Pinpoint the cell where the given text exists, returning its [X, Y] midpoint coordinate. 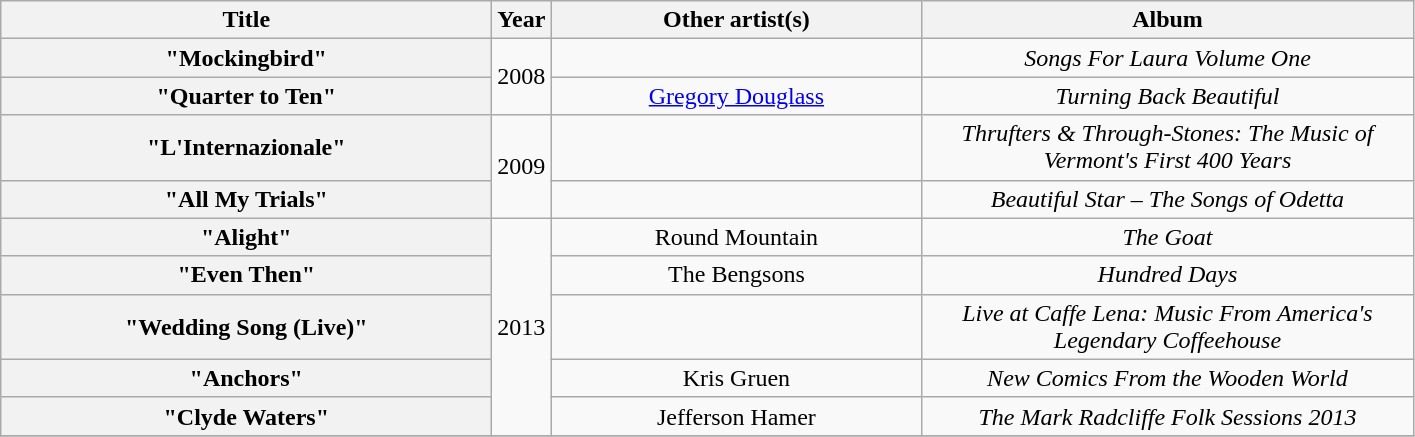
"Even Then" [246, 275]
Hundred Days [1168, 275]
"Wedding Song (Live)" [246, 326]
The Goat [1168, 237]
2013 [522, 326]
Songs For Laura Volume One [1168, 58]
"Quarter to Ten" [246, 96]
2008 [522, 77]
The Mark Radcliffe Folk Sessions 2013 [1168, 416]
Round Mountain [736, 237]
"L'Internazionale" [246, 148]
Jefferson Hamer [736, 416]
2009 [522, 166]
"Clyde Waters" [246, 416]
Kris Gruen [736, 378]
Album [1168, 20]
New Comics From the Wooden World [1168, 378]
"Alight" [246, 237]
Year [522, 20]
Gregory Douglass [736, 96]
Live at Caffe Lena: Music From America's Legendary Coffeehouse [1168, 326]
Title [246, 20]
Thrufters & Through-Stones: The Music of Vermont's First 400 Years [1168, 148]
"Anchors" [246, 378]
"Mockingbird" [246, 58]
Beautiful Star – The Songs of Odetta [1168, 199]
The Bengsons [736, 275]
Turning Back Beautiful [1168, 96]
Other artist(s) [736, 20]
"All My Trials" [246, 199]
